Extract the [x, y] coordinate from the center of the cell holding the provided text.  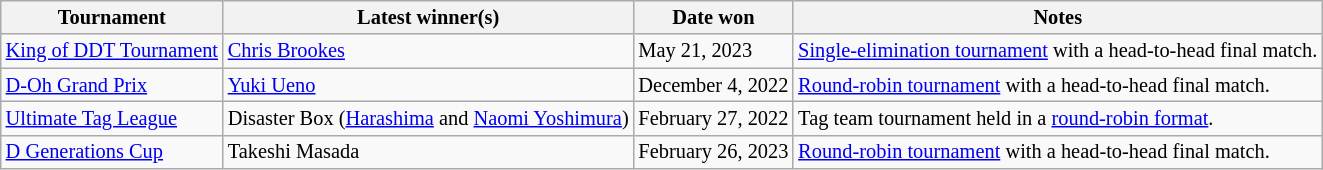
D Generations Cup [112, 152]
Yuki Ueno [428, 85]
Notes [1058, 17]
May 21, 2023 [714, 51]
Tournament [112, 17]
D-Oh Grand Prix [112, 85]
Ultimate Tag League [112, 118]
Date won [714, 17]
Takeshi Masada [428, 152]
King of DDT Tournament [112, 51]
February 27, 2022 [714, 118]
February 26, 2023 [714, 152]
Tag team tournament held in a round-robin format. [1058, 118]
Latest winner(s) [428, 17]
Chris Brookes [428, 51]
Single-elimination tournament with a head-to-head final match. [1058, 51]
Disaster Box (Harashima and Naomi Yoshimura) [428, 118]
December 4, 2022 [714, 85]
